Determine the [X, Y] coordinate at the center of the cell enclosing the given text.  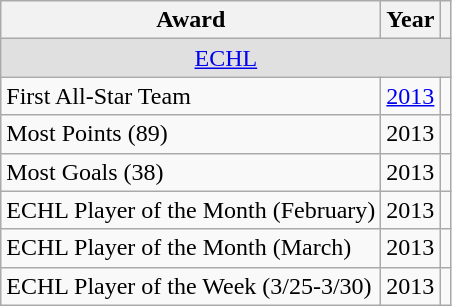
ECHL Player of the Week (3/25-3/30) [191, 286]
ECHL Player of the Month (March) [191, 248]
ECHL [226, 58]
Most Goals (38) [191, 172]
Year [410, 20]
First All-Star Team [191, 96]
Award [191, 20]
Most Points (89) [191, 134]
ECHL Player of the Month (February) [191, 210]
